Scan for the cell matching the given text and deliver its (x, y) coordinate at center. 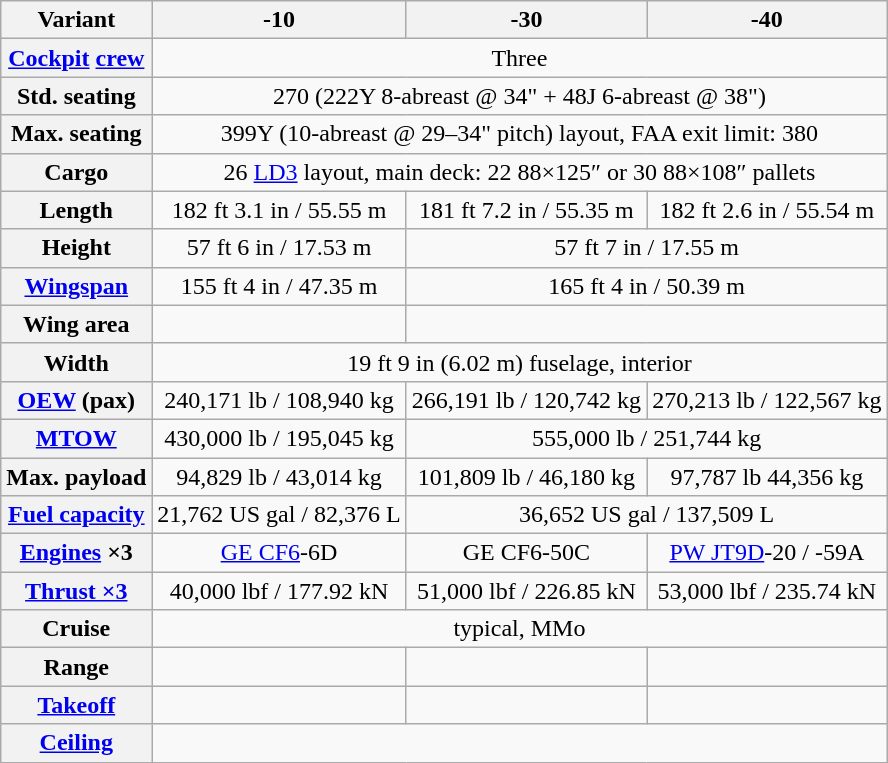
555,000 lb / 251,744 kg (646, 438)
Engines ×3 (76, 553)
-10 (279, 20)
21,762 US gal / 82,376 L (279, 515)
Range (76, 667)
94,829 lb / 43,014 kg (279, 477)
Width (76, 362)
182 ft 2.6 in / 55.54 m (767, 210)
PW JT9D-20 / -59A (767, 553)
-30 (526, 20)
Max. payload (76, 477)
Cruise (76, 629)
19 ft 9 in (6.02 m) fuselage, interior (520, 362)
26 LD3 layout, main deck: 22 88×125″ or 30 88×108″ pallets (520, 172)
Ceiling (76, 743)
Std. seating (76, 96)
57 ft 6 in / 17.53 m (279, 248)
266,191 lb / 120,742 kg (526, 400)
240,171 lb / 108,940 kg (279, 400)
GE CF6-6D (279, 553)
Thrust ×3 (76, 591)
57 ft 7 in / 17.55 m (646, 248)
Cockpit crew (76, 58)
Takeoff (76, 705)
Max. seating (76, 134)
Three (520, 58)
53,000 lbf / 235.74 kN (767, 591)
Wingspan (76, 286)
Height (76, 248)
Wing area (76, 324)
Variant (76, 20)
MTOW (76, 438)
Fuel capacity (76, 515)
97,787 lb 44,356 kg (767, 477)
430,000 lb / 195,045 kg (279, 438)
GE CF6-50C (526, 553)
Length (76, 210)
40,000 lbf / 177.92 kN (279, 591)
typical, MMo (520, 629)
182 ft 3.1 in / 55.55 m (279, 210)
-40 (767, 20)
181 ft 7.2 in / 55.35 m (526, 210)
165 ft 4 in / 50.39 m (646, 286)
51,000 lbf / 226.85 kN (526, 591)
Cargo (76, 172)
270,213 lb / 122,567 kg (767, 400)
101,809 lb / 46,180 kg (526, 477)
OEW (pax) (76, 400)
399Y (10-abreast @ 29–34" pitch) layout, FAA exit limit: 380 (520, 134)
36,652 US gal / 137,509 L (646, 515)
270 (222Y 8-abreast @ 34" + 48J 6-abreast @ 38") (520, 96)
155 ft 4 in / 47.35 m (279, 286)
